Determine the [x, y] coordinate at the center of the cell enclosing the given text.  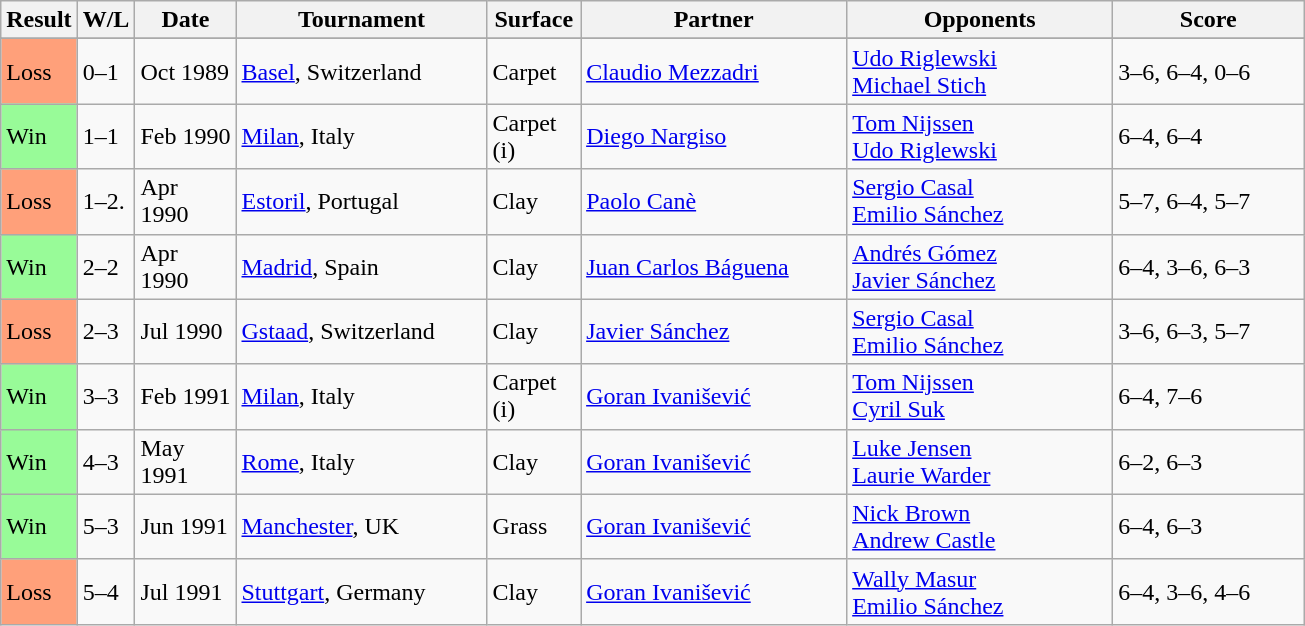
5–7, 6–4, 5–7 [1208, 202]
Javier Sánchez [714, 332]
3–6, 6–3, 5–7 [1208, 332]
Partner [714, 20]
Rome, Italy [362, 462]
Claudio Mezzadri [714, 72]
Stuttgart, Germany [362, 592]
Paolo Canè [714, 202]
2–3 [106, 332]
Tom Nijssen Udo Riglewski [980, 136]
Basel, Switzerland [362, 72]
6–4, 3–6, 4–6 [1208, 592]
3–3 [106, 396]
6–4, 3–6, 6–3 [1208, 266]
1–1 [106, 136]
Feb 1990 [186, 136]
2–2 [106, 266]
Tournament [362, 20]
Diego Nargiso [714, 136]
5–4 [106, 592]
Tom Nijssen Cyril Suk [980, 396]
5–3 [106, 526]
Manchester, UK [362, 526]
6–4, 6–3 [1208, 526]
Feb 1991 [186, 396]
4–3 [106, 462]
W/L [106, 20]
Wally Masur Emilio Sánchez [980, 592]
Gstaad, Switzerland [362, 332]
0–1 [106, 72]
Jun 1991 [186, 526]
Date [186, 20]
Udo Riglewski Michael Stich [980, 72]
Juan Carlos Báguena [714, 266]
Madrid, Spain [362, 266]
Carpet [534, 72]
Luke Jensen Laurie Warder [980, 462]
Result [39, 20]
Nick Brown Andrew Castle [980, 526]
Jul 1990 [186, 332]
1–2. [106, 202]
Surface [534, 20]
Oct 1989 [186, 72]
Grass [534, 526]
Score [1208, 20]
Estoril, Portugal [362, 202]
3–6, 6–4, 0–6 [1208, 72]
6–2, 6–3 [1208, 462]
Andrés Gómez Javier Sánchez [980, 266]
6–4, 6–4 [1208, 136]
May 1991 [186, 462]
Opponents [980, 20]
6–4, 7–6 [1208, 396]
Jul 1991 [186, 592]
